Capture the cell that displays the provided text and extract its [x, y] central coordinate. 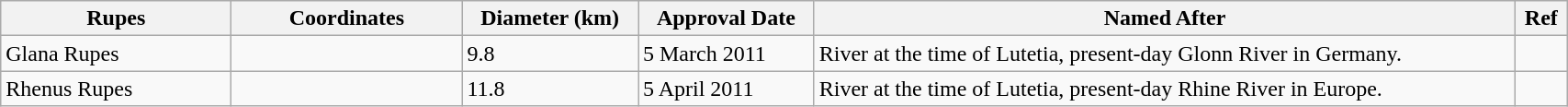
Rhenus Rupes [116, 89]
11.8 [550, 89]
Named After [1165, 18]
Coordinates [347, 18]
Approval Date [726, 18]
River at the time of Lutetia, present-day Rhine River in Europe. [1165, 89]
9.8 [550, 53]
Diameter (km) [550, 18]
Glana Rupes [116, 53]
Rupes [116, 18]
Ref [1541, 18]
River at the time of Lutetia, present-day Glonn River in Germany. [1165, 53]
5 April 2011 [726, 89]
5 March 2011 [726, 53]
